Return (X, Y) of the center of cell containing provided text 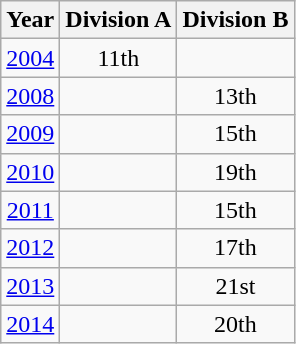
2013 (30, 286)
11th (118, 58)
21st (236, 286)
Division A (118, 20)
Year (30, 20)
2014 (30, 324)
19th (236, 172)
Division B (236, 20)
2008 (30, 96)
17th (236, 248)
2004 (30, 58)
2010 (30, 172)
2011 (30, 210)
20th (236, 324)
2009 (30, 134)
2012 (30, 248)
13th (236, 96)
